Output the [x, y] coordinate of the center of the cell containing the given text.  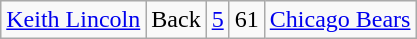
Chicago Bears [340, 20]
Back [176, 20]
5 [218, 20]
Keith Lincoln [74, 20]
61 [246, 20]
